Provide the (x, y) coordinate of the cell's center where the given text is located.  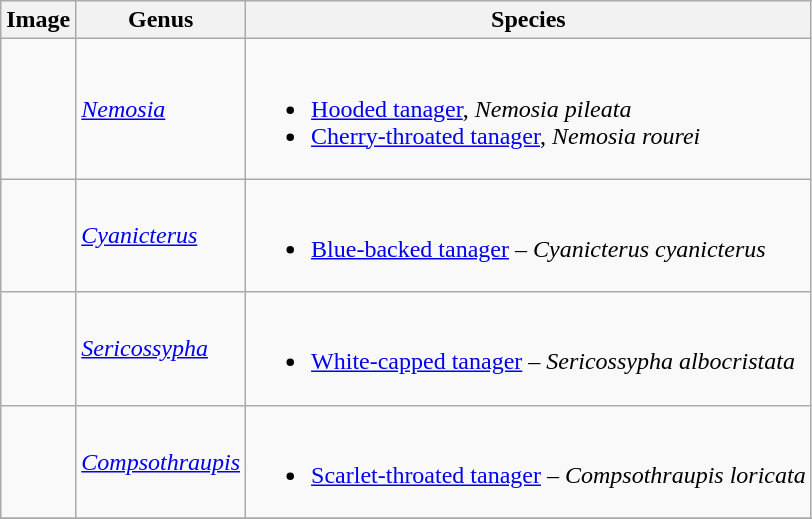
Nemosia (161, 109)
Scarlet-throated tanager – Compsothraupis loricata (529, 462)
White-capped tanager – Sericossypha albocristata (529, 348)
Sericossypha (161, 348)
Genus (161, 20)
Hooded tanager, Nemosia pileataCherry-throated tanager, Nemosia rourei (529, 109)
Cyanicterus (161, 236)
Compsothraupis (161, 462)
Species (529, 20)
Blue-backed tanager – Cyanicterus cyanicterus (529, 236)
Image (38, 20)
